Capture the cell that displays the provided text and extract its (x, y) central coordinate. 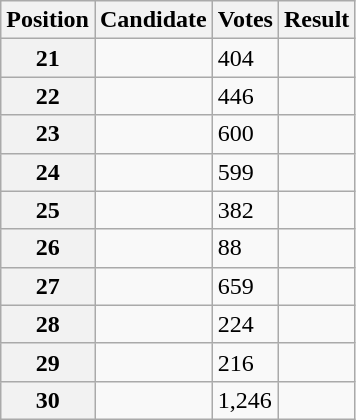
25 (48, 210)
600 (245, 134)
224 (245, 324)
Position (48, 20)
404 (245, 58)
30 (48, 400)
88 (245, 248)
29 (48, 362)
22 (48, 96)
1,246 (245, 400)
28 (48, 324)
216 (245, 362)
Candidate (153, 20)
382 (245, 210)
26 (48, 248)
27 (48, 286)
599 (245, 172)
Result (316, 20)
446 (245, 96)
Votes (245, 20)
21 (48, 58)
23 (48, 134)
659 (245, 286)
24 (48, 172)
